Return the [X, Y] coordinate for the center point of the cell that contains the specified text.  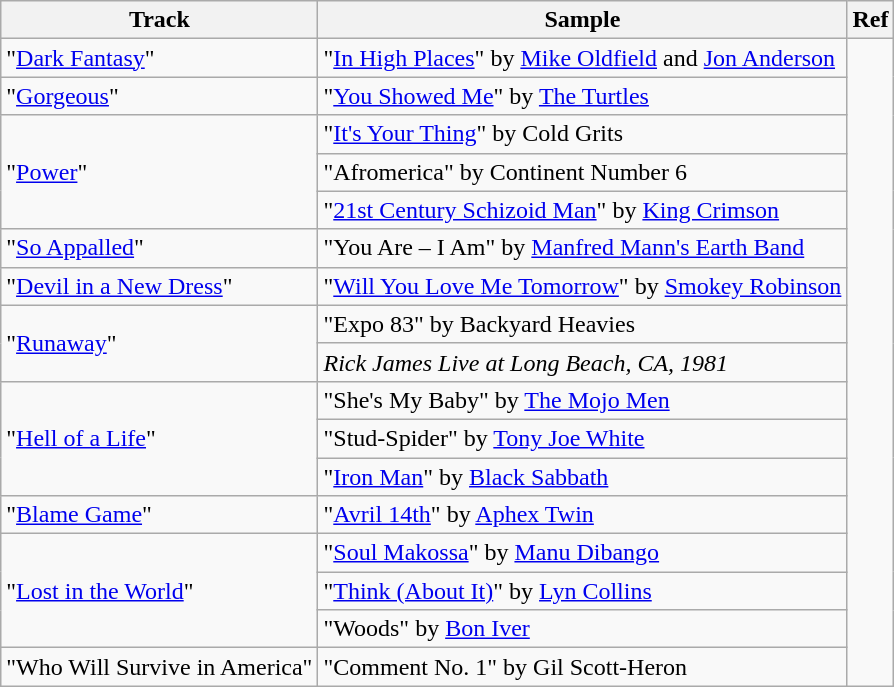
"Dark Fantasy" [160, 58]
"So Appalled" [160, 248]
"Gorgeous" [160, 96]
"Woods" by Bon Iver [582, 629]
"Will You Love Me Tomorrow" by Smokey Robinson [582, 286]
"You Are – I Am" by Manfred Mann's Earth Band [582, 248]
"Who Will Survive in America" [160, 667]
Ref [870, 20]
"In High Places" by Mike Oldfield and Jon Anderson [582, 58]
"Avril 14th" by Aphex Twin [582, 515]
"Lost in the World" [160, 591]
"Expo 83" by Backyard Heavies [582, 324]
"Afromerica" by Continent Number 6 [582, 172]
"21st Century Schizoid Man" by King Crimson [582, 210]
"Power" [160, 172]
"Devil in a New Dress" [160, 286]
"Iron Man" by Black Sabbath [582, 477]
"Soul Makossa" by Manu Dibango [582, 553]
"Comment No. 1" by Gil Scott-Heron [582, 667]
"Stud-Spider" by Tony Joe White [582, 438]
Sample [582, 20]
Rick James Live at Long Beach, CA, 1981 [582, 362]
"Hell of a Life" [160, 438]
Track [160, 20]
"Think (About It)" by Lyn Collins [582, 591]
"You Showed Me" by The Turtles [582, 96]
"Blame Game" [160, 515]
"It's Your Thing" by Cold Grits [582, 134]
"Runaway" [160, 343]
"She's My Baby" by The Mojo Men [582, 400]
